Extract the (x, y) coordinate from the center of the cell holding the provided text.  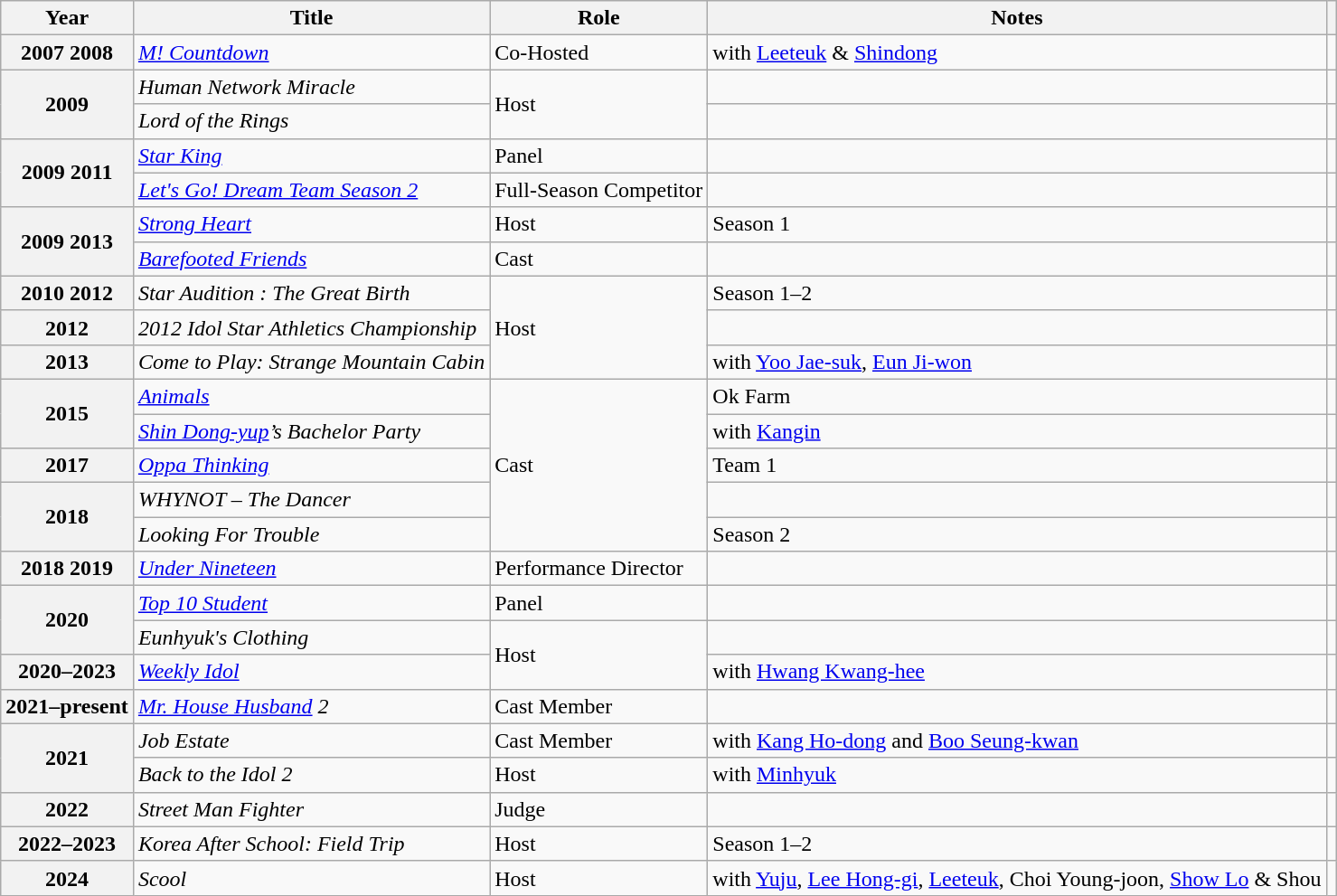
Scool (311, 878)
WHYNOT – The Dancer (311, 500)
Performance Director (598, 569)
2017 (67, 466)
Looking For Trouble (311, 534)
with Kang Ho-dong and Boo Seung-kwan (1017, 740)
with Yoo Jae-suk, Eun Ji-won (1017, 362)
Human Network Miracle (311, 87)
Judge (598, 809)
Korea After School: Field Trip (311, 844)
Role (598, 18)
2009 2011 (67, 173)
Lord of the Rings (311, 121)
2015 (67, 413)
Weekly Idol (311, 672)
Star King (311, 156)
Oppa Thinking (311, 466)
Season 1 (1017, 224)
Top 10 Student (311, 603)
Let's Go! Dream Team Season 2 (311, 190)
Season 2 (1017, 534)
M! Countdown (311, 52)
with Minhyuk (1017, 775)
Co-Hosted (598, 52)
Eunhyuk's Clothing (311, 637)
Barefooted Friends (311, 259)
2013 (67, 362)
Notes (1017, 18)
2018 (67, 517)
Street Man Fighter (311, 809)
2022–2023 (67, 844)
Team 1 (1017, 466)
Year (67, 18)
with Leeteuk & Shindong (1017, 52)
Mr. House Husband 2 (311, 706)
with Hwang Kwang-hee (1017, 672)
Star Audition : The Great Birth (311, 293)
with Kangin (1017, 431)
Animals (311, 396)
2024 (67, 878)
Strong Heart (311, 224)
Title (311, 18)
2012 (67, 327)
2022 (67, 809)
Back to the Idol 2 (311, 775)
Shin Dong-yup’s Bachelor Party (311, 431)
Under Nineteen (311, 569)
with Yuju, Lee Hong-gi, Leeteuk, Choi Young-joon, Show Lo & Shou (1017, 878)
Job Estate (311, 740)
2021 (67, 758)
2010 2012 (67, 293)
2021–present (67, 706)
2012 Idol Star Athletics Championship (311, 327)
2007 2008 (67, 52)
Ok Farm (1017, 396)
2020–2023 (67, 672)
2009 (67, 104)
2009 2013 (67, 241)
2020 (67, 620)
Come to Play: Strange Mountain Cabin (311, 362)
Full-Season Competitor (598, 190)
2018 2019 (67, 569)
